Provide the [X, Y] coordinate of the cell's center where the given text is located.  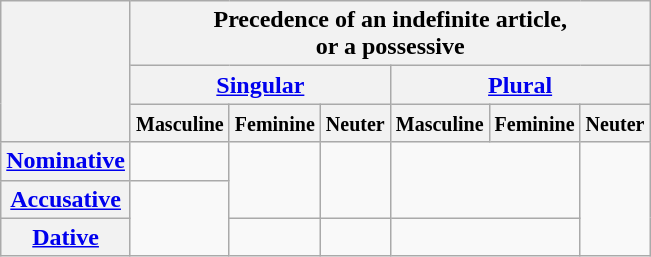
Precedence of an indefinite article,or a possessive [390, 34]
Singular [260, 85]
Plural [520, 85]
Accusative [66, 199]
Nominative [66, 161]
Dative [66, 237]
